From the cell containing the given text, extract its center point as [x, y] coordinate. 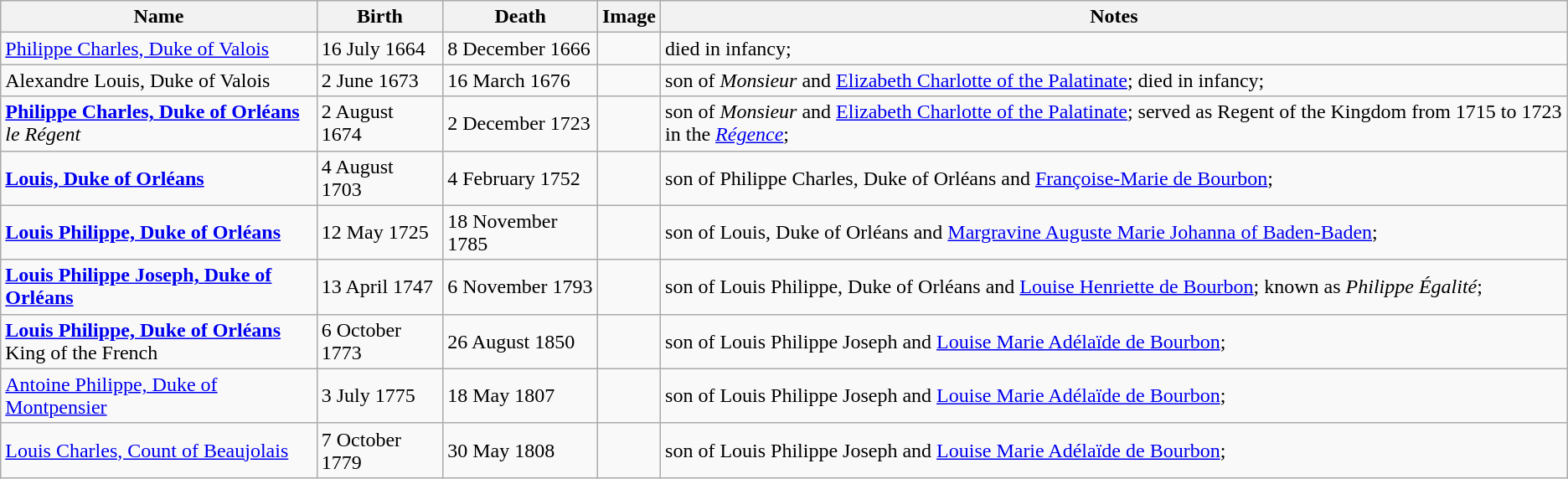
son of Monsieur and Elizabeth Charlotte of the Palatinate; served as Regent of the Kingdom from 1715 to 1723 in the Régence; [1114, 124]
Death [521, 17]
Louis, Duke of Orléans [159, 178]
12 May 1725 [379, 233]
Alexandre Louis, Duke of Valois [159, 80]
26 August 1850 [521, 342]
3 July 1775 [379, 395]
6 November 1793 [521, 286]
13 April 1747 [379, 286]
Name [159, 17]
Louis Philippe Joseph, Duke of Orléans [159, 286]
4 August 1703 [379, 178]
8 December 1666 [521, 49]
Antoine Philippe, Duke of Montpensier [159, 395]
6 October 1773 [379, 342]
Louis Philippe, Duke of OrléansKing of the French [159, 342]
son of Louis, Duke of Orléans and Margravine Auguste Marie Johanna of Baden-Baden; [1114, 233]
son of Philippe Charles, Duke of Orléans and Françoise-Marie de Bourbon; [1114, 178]
2 June 1673 [379, 80]
18 May 1807 [521, 395]
30 May 1808 [521, 451]
Birth [379, 17]
18 November 1785 [521, 233]
2 August 1674 [379, 124]
16 July 1664 [379, 49]
16 March 1676 [521, 80]
Notes [1114, 17]
Image [628, 17]
died in infancy; [1114, 49]
2 December 1723 [521, 124]
4 February 1752 [521, 178]
son of Monsieur and Elizabeth Charlotte of the Palatinate; died in infancy; [1114, 80]
Philippe Charles, Duke of Orléansle Régent [159, 124]
Philippe Charles, Duke of Valois [159, 49]
son of Louis Philippe, Duke of Orléans and Louise Henriette de Bourbon; known as Philippe Égalité; [1114, 286]
7 October 1779 [379, 451]
Louis Philippe, Duke of Orléans [159, 233]
Louis Charles, Count of Beaujolais [159, 451]
